Identify which cell holds the provided text, then report its (X, Y) central coordinate. 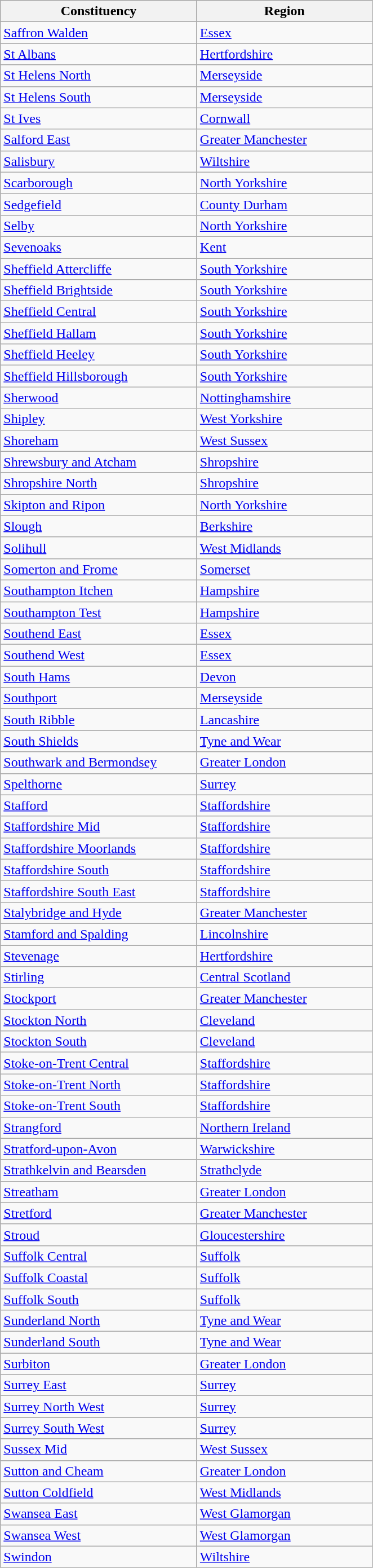
St Helens North (99, 76)
Sunderland South (99, 1342)
Northern Ireland (284, 1127)
Stockton North (99, 1020)
Streatham (99, 1192)
Stoke-on-Trent South (99, 1106)
Shoreham (99, 441)
Stretford (99, 1213)
Central Scotland (284, 977)
Stevenage (99, 956)
South Shields (99, 741)
Cornwall (284, 118)
Sheffield Hallam (99, 333)
Warwickshire (284, 1149)
Sutton and Cheam (99, 1471)
Somerton and Frome (99, 569)
Stafford (99, 805)
Devon (284, 677)
Stroud (99, 1235)
Constituency (99, 11)
Region (284, 11)
Berkshire (284, 526)
Nottinghamshire (284, 398)
Strangford (99, 1127)
Selby (99, 226)
Lancashire (284, 720)
Staffordshire South (99, 870)
Salisbury (99, 161)
Shipley (99, 419)
Sunderland North (99, 1321)
Stamford and Spalding (99, 934)
Kent (284, 247)
Stratford-upon-Avon (99, 1149)
Suffolk Central (99, 1256)
Surrey North West (99, 1407)
Sevenoaks (99, 247)
Southend West (99, 655)
Shrewsbury and Atcham (99, 462)
Solihull (99, 548)
Stockport (99, 999)
Swansea East (99, 1514)
Sheffield Heeley (99, 355)
South Ribble (99, 720)
Swindon (99, 1557)
Suffolk Coastal (99, 1278)
Salford East (99, 140)
Surrey South West (99, 1428)
Stoke-on-Trent North (99, 1085)
Lincolnshire (284, 934)
Stalybridge and Hyde (99, 913)
Sedgefield (99, 204)
St Helens South (99, 97)
Sherwood (99, 398)
Strathkelvin and Bearsden (99, 1170)
Staffordshire Mid (99, 827)
West Yorkshire (284, 419)
Staffordshire Moorlands (99, 848)
St Ives (99, 118)
Sutton Coldfield (99, 1492)
Spelthorne (99, 784)
Stirling (99, 977)
Swansea West (99, 1535)
Sheffield Attercliffe (99, 269)
Sheffield Brightside (99, 290)
Gloucestershire (284, 1235)
Somerset (284, 569)
Suffolk South (99, 1299)
Sussex Mid (99, 1450)
Shropshire North (99, 483)
Scarborough (99, 183)
Sheffield Central (99, 312)
Southampton Test (99, 612)
South Hams (99, 677)
Stoke-on-Trent Central (99, 1063)
Saffron Walden (99, 33)
Strathclyde (284, 1170)
Southport (99, 698)
Sheffield Hillsborough (99, 376)
Southwark and Bermondsey (99, 763)
Staffordshire South East (99, 891)
Southampton Itchen (99, 591)
St Albans (99, 54)
Surbiton (99, 1364)
Surrey East (99, 1385)
Stockton South (99, 1042)
Skipton and Ripon (99, 505)
County Durham (284, 204)
Slough (99, 526)
Southend East (99, 634)
